Capture the cell that displays the provided text and extract its [X, Y] central coordinate. 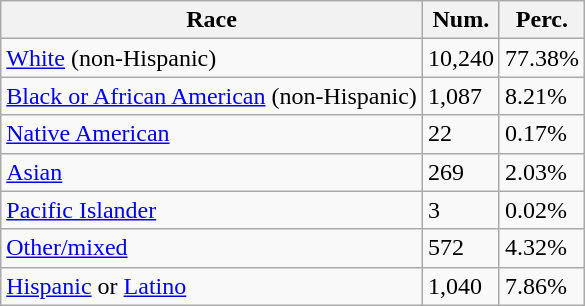
8.21% [542, 96]
Black or African American (non-Hispanic) [212, 96]
Asian [212, 172]
White (non-Hispanic) [212, 58]
22 [460, 134]
3 [460, 210]
Race [212, 20]
2.03% [542, 172]
1,040 [460, 286]
4.32% [542, 248]
Native American [212, 134]
Num. [460, 20]
269 [460, 172]
77.38% [542, 58]
0.02% [542, 210]
Hispanic or Latino [212, 286]
10,240 [460, 58]
Perc. [542, 20]
0.17% [542, 134]
Pacific Islander [212, 210]
Other/mixed [212, 248]
1,087 [460, 96]
572 [460, 248]
7.86% [542, 286]
